Return (X, Y) of the center of cell containing provided text 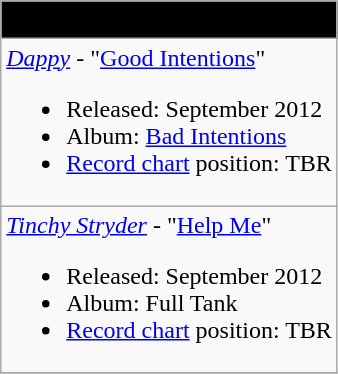
Dappy - "Good Intentions"Released: September 2012Album: Bad IntentionsRecord chart position: TBR (170, 122)
Tinchy Stryder - "Help Me"Released: September 2012Album: Full TankRecord chart position: TBR (170, 290)
Information (170, 20)
